Capture the cell that displays the provided text and extract its (x, y) central coordinate. 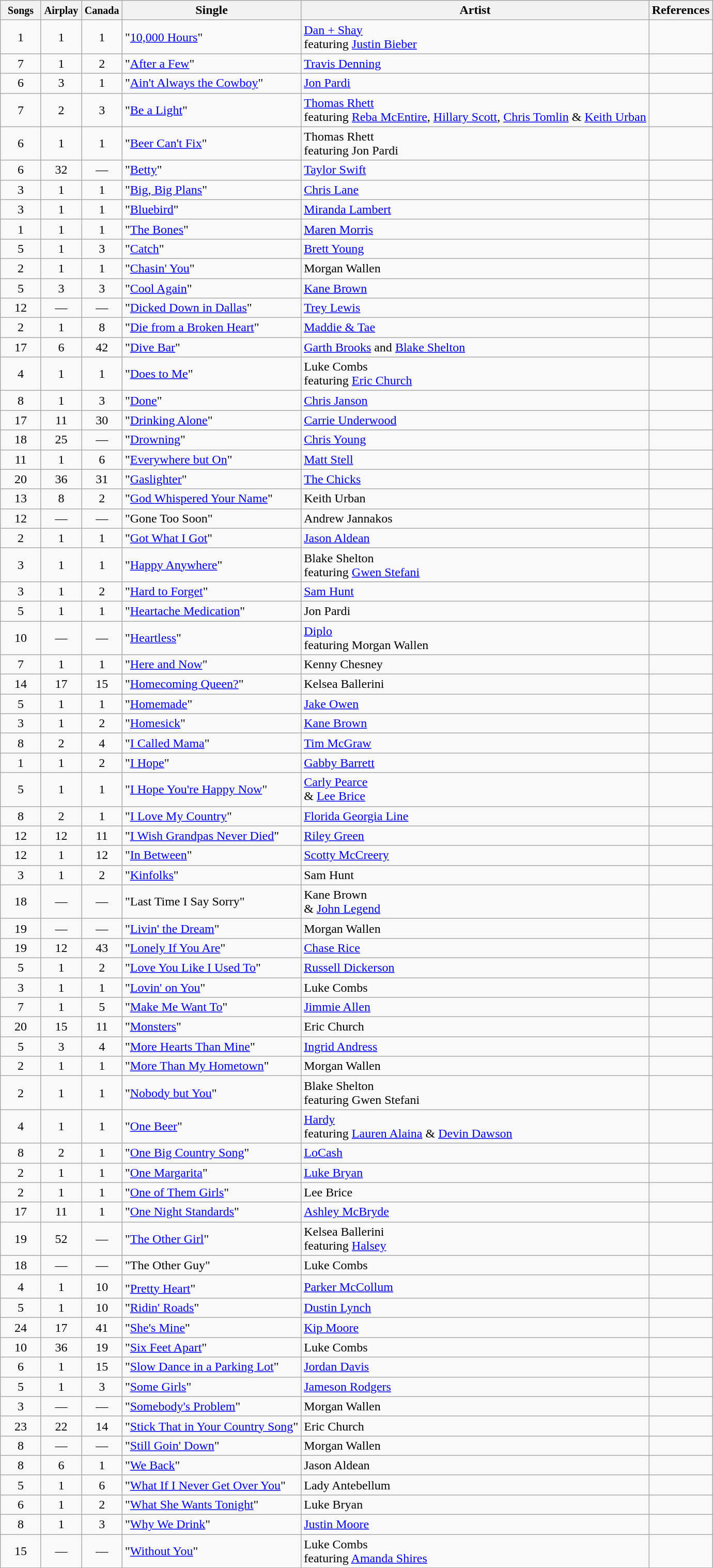
Jameson Rodgers (475, 1387)
Kelsea Ballerini featuring Halsey (475, 1238)
52 (61, 1238)
Trey Lewis (475, 308)
"Homemade" (211, 704)
"The Bones" (211, 229)
Kelsea Ballerini (475, 684)
"Homecoming Queen?" (211, 684)
Parker McCollum (475, 1287)
"Betty" (211, 170)
Luke Combs featuring Eric Church (475, 374)
"Happy Anywhere" (211, 564)
"We Back" (211, 1465)
Lady Antebellum (475, 1485)
"Still Goin' Down" (211, 1446)
Garth Brooks and Blake Shelton (475, 347)
"Drinking Alone" (211, 420)
Diplo featuring Morgan Wallen (475, 638)
Riley Green (475, 836)
Songs (21, 10)
Jake Owen (475, 704)
Florida Georgia Line (475, 816)
Maren Morris (475, 229)
Airplay (61, 10)
Travis Denning (475, 64)
41 (102, 1328)
"Does to Me" (211, 374)
"I Hope You're Happy Now" (211, 790)
13 (21, 499)
Kenny Chesney (475, 665)
Keith Urban (475, 499)
Miranda Lambert (475, 209)
Dustin Lynch (475, 1308)
42 (102, 347)
"Everywhere but On" (211, 459)
"Got What I Got" (211, 538)
"One Beer" (211, 1127)
LoCash (475, 1153)
Jordan Davis (475, 1367)
Chris Lane (475, 190)
"Heartless" (211, 638)
Artist (475, 10)
30 (102, 420)
31 (102, 479)
Ashley McBryde (475, 1212)
"One Night Standards" (211, 1212)
The Chicks (475, 479)
"Nobody but You" (211, 1093)
"The Other Girl" (211, 1238)
"More Hearts Than Mine" (211, 1047)
Thomas Rhett featuring Jon Pardi (475, 144)
"Bluebird" (211, 209)
Carly Pearce & Lee Brice (475, 790)
"Done" (211, 401)
"Beer Can't Fix" (211, 144)
"Lovin' on You" (211, 988)
Matt Stell (475, 459)
Carrie Underwood (475, 420)
"Pretty Heart" (211, 1287)
"Six Feet Apart" (211, 1347)
"Kinfolks" (211, 875)
"Cool Again" (211, 288)
"The Other Guy" (211, 1265)
"Dive Bar" (211, 347)
"Ridin' Roads" (211, 1308)
"I Wish Grandpas Never Died" (211, 836)
"Without You" (211, 1551)
23 (21, 1426)
"She's Mine" (211, 1328)
32 (61, 170)
"Here and Now" (211, 665)
"In Between" (211, 855)
25 (61, 440)
"Lonely If You Are" (211, 948)
"God Whispered Your Name" (211, 499)
Jimmie Allen (475, 1007)
Andrew Jannakos (475, 518)
"Why We Drink" (211, 1525)
Ingrid Andress (475, 1047)
Lee Brice (475, 1192)
"Some Girls" (211, 1387)
"Drowning" (211, 440)
References (681, 10)
"What If I Never Get Over You" (211, 1485)
43 (102, 948)
"Die from a Broken Heart" (211, 328)
Chris Young (475, 440)
"Dicked Down in Dallas" (211, 308)
"One of Them Girls" (211, 1192)
"Livin' the Dream" (211, 928)
"One Big Country Song" (211, 1153)
Dan + Shay featuring Justin Bieber (475, 37)
"Big, Big Plans" (211, 190)
Chris Janson (475, 401)
Russell Dickerson (475, 967)
"Heartache Medication" (211, 611)
"I Love My Country" (211, 816)
"Make Me Want To" (211, 1007)
22 (61, 1426)
Kip Moore (475, 1328)
"Monsters" (211, 1027)
Single (211, 10)
"Chasin' You" (211, 268)
"Stick That in Your Country Song" (211, 1426)
"What She Wants Tonight" (211, 1504)
"Hard to Forget" (211, 591)
"Gaslighter" (211, 479)
Justin Moore (475, 1525)
"Ain't Always the Cowboy" (211, 83)
"I Called Mama" (211, 743)
"Somebody's Problem" (211, 1406)
Brett Young (475, 249)
"Love You Like I Used To" (211, 967)
"I Hope" (211, 763)
Luke Combs featuring Amanda Shires (475, 1551)
Taylor Swift (475, 170)
Thomas Rhett featuring Reba McEntire, Hillary Scott, Chris Tomlin & Keith Urban (475, 110)
"10,000 Hours" (211, 37)
"More Than My Hometown" (211, 1066)
"Homesick" (211, 724)
"Last Time I Say Sorry" (211, 901)
Gabby Barrett (475, 763)
"One Margarita" (211, 1173)
Tim McGraw (475, 743)
"Be a Light" (211, 110)
24 (21, 1328)
Canada (102, 10)
Maddie & Tae (475, 328)
Kane Brown & John Legend (475, 901)
"Catch" (211, 249)
Hardy featuring Lauren Alaina & Devin Dawson (475, 1127)
"Gone Too Soon" (211, 518)
"After a Few" (211, 64)
Scotty McCreery (475, 855)
"Slow Dance in a Parking Lot" (211, 1367)
Chase Rice (475, 948)
